Extract the [x, y] coordinate from the center of the cell holding the provided text.  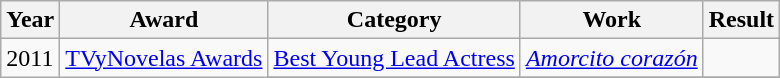
Category [394, 20]
Best Young Lead Actress [394, 58]
Result [741, 20]
TVyNovelas Awards [164, 58]
Amorcito corazón [612, 58]
Award [164, 20]
Work [612, 20]
Year [30, 20]
2011 [30, 58]
